Provide the (x, y) coordinate of the cell's center where the given text is located.  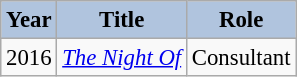
The Night Of (122, 58)
Consultant (240, 58)
2016 (29, 58)
Role (240, 20)
Year (29, 20)
Title (122, 20)
